Determine the [x, y] coordinate at the center of the cell enclosing the given text.  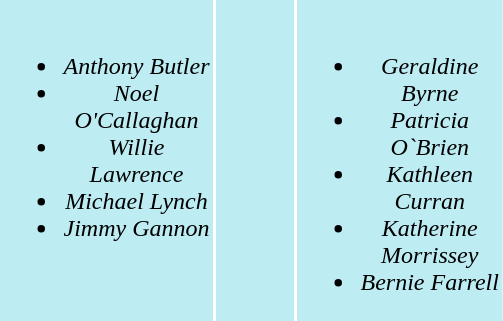
Anthony ButlerNoel O'CallaghanWillie LawrenceMichael LynchJimmy Gannon [106, 160]
Geraldine ByrnePatricia O`BrienKathleen CurranKatherine MorrisseyBernie Farrell [400, 160]
